Return (x, y) of the center of cell containing provided text 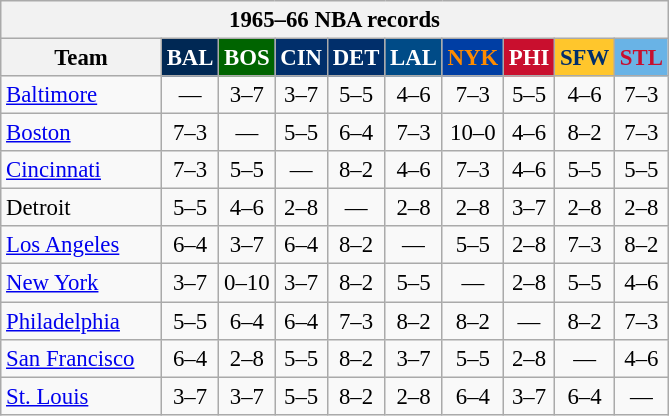
CIN (301, 58)
Team (82, 58)
BOS (247, 58)
PHI (528, 58)
STL (642, 58)
DET (356, 58)
LAL (414, 58)
10–0 (472, 133)
0–10 (247, 283)
BAL (190, 58)
St. Louis (82, 396)
Baltimore (82, 95)
SFW (585, 58)
Cincinnati (82, 170)
1965–66 NBA records (334, 20)
Los Angeles (82, 245)
Detroit (82, 208)
Boston (82, 133)
New York (82, 283)
San Francisco (82, 358)
Philadelphia (82, 321)
NYK (472, 58)
